Capture the cell that displays the provided text and extract its [x, y] central coordinate. 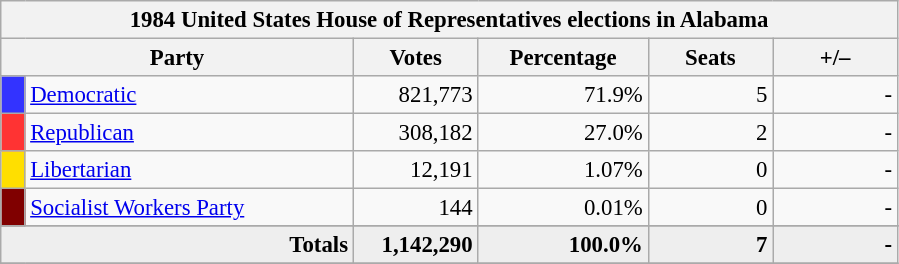
5 [710, 95]
Seats [710, 58]
Party [178, 58]
27.0% [563, 133]
1,142,290 [416, 245]
12,191 [416, 170]
1.07% [563, 170]
Votes [416, 58]
Socialist Workers Party [189, 208]
7 [710, 245]
Totals [178, 245]
144 [416, 208]
Percentage [563, 58]
Democratic [189, 95]
+/– [836, 58]
821,773 [416, 95]
100.0% [563, 245]
308,182 [416, 133]
0.01% [563, 208]
1984 United States House of Representatives elections in Alabama [450, 20]
2 [710, 133]
Libertarian [189, 170]
71.9% [563, 95]
Republican [189, 133]
